Pinpoint the cell where the given text exists, returning its (X, Y) midpoint coordinate. 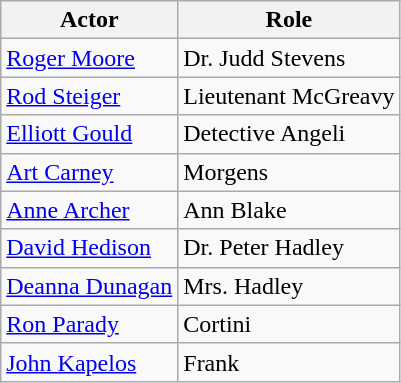
Morgens (289, 172)
Deanna Dunagan (90, 286)
Role (289, 20)
Ron Parady (90, 324)
Roger Moore (90, 58)
Art Carney (90, 172)
Dr. Peter Hadley (289, 248)
Rod Steiger (90, 96)
Elliott Gould (90, 134)
David Hedison (90, 248)
Actor (90, 20)
Frank (289, 362)
Mrs. Hadley (289, 286)
Cortini (289, 324)
John Kapelos (90, 362)
Lieutenant McGreavy (289, 96)
Dr. Judd Stevens (289, 58)
Anne Archer (90, 210)
Detective Angeli (289, 134)
Ann Blake (289, 210)
